Output the (x, y) coordinate of the center of the cell containing the given text.  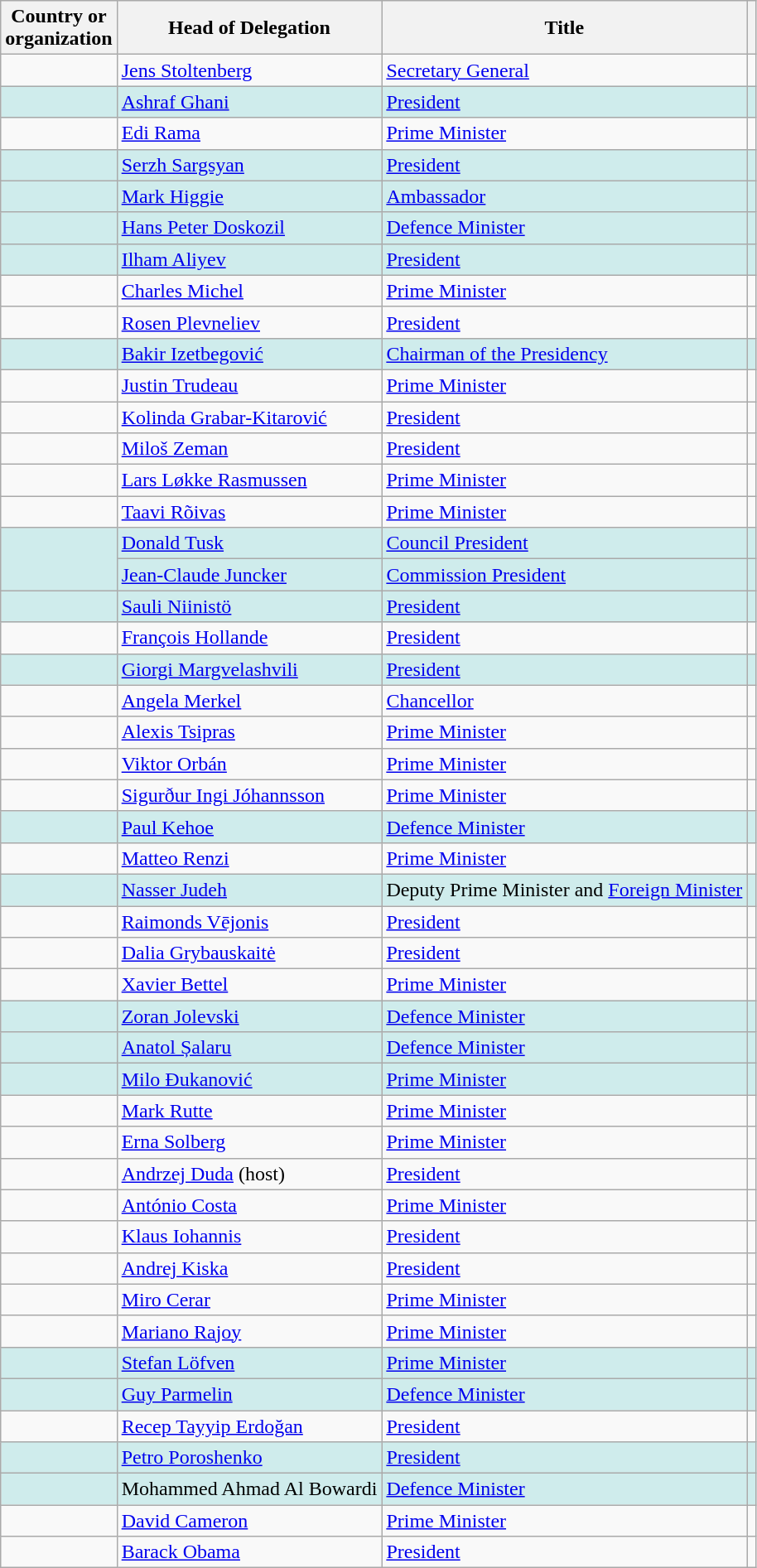
António Costa (249, 1205)
Miloš Zeman (249, 449)
Barack Obama (249, 1552)
Petro Poroshenko (249, 1458)
Erna Solberg (249, 1142)
Serzh Sargsyan (249, 165)
David Cameron (249, 1521)
Raimonds Vējonis (249, 922)
Giorgi Margvelashvili (249, 669)
Mariano Rajoy (249, 1331)
Paul Kehoe (249, 827)
Country ororganization (59, 28)
Donald Tusk (249, 543)
Sigurður Ingi Jóhannsson (249, 795)
Sauli Niinistö (249, 606)
Klaus Iohannis (249, 1237)
Lars Løkke Rasmussen (249, 480)
Viktor Orbán (249, 764)
Deputy Prime Minister and Foreign Minister (565, 890)
Bakir Izetbegović (249, 354)
Title (565, 28)
Kolinda Grabar-Kitarović (249, 417)
Nasser Judeh (249, 890)
Head of Delegation (249, 28)
Milo Đukanović (249, 1079)
Xavier Bettel (249, 985)
Rosen Plevneliev (249, 322)
Anatol Șalaru (249, 1048)
Ambassador (565, 196)
Mark Higgie (249, 196)
Commission President (565, 575)
François Hollande (249, 638)
Zoran Jolevski (249, 1016)
Alexis Tsipras (249, 732)
Ilham Aliyev (249, 259)
Recep Tayyip Erdoğan (249, 1426)
Stefan Löfven (249, 1363)
Andrzej Duda (host) (249, 1174)
Council President (565, 543)
Edi Rama (249, 133)
Jens Stoltenberg (249, 70)
Dalia Grybauskaitė (249, 953)
Justin Trudeau (249, 385)
Hans Peter Doskozil (249, 228)
Angela Merkel (249, 701)
Jean-Claude Juncker (249, 575)
Chancellor (565, 701)
Ashraf Ghani (249, 102)
Andrej Kiska (249, 1268)
Guy Parmelin (249, 1394)
Matteo Renzi (249, 858)
Mohammed Ahmad Al Bowardi (249, 1489)
Charles Michel (249, 291)
Miro Cerar (249, 1300)
Secretary General (565, 70)
Taavi Rõivas (249, 512)
Mark Rutte (249, 1111)
Chairman of the Presidency (565, 354)
